From the cell containing the given text, extract its center point as (x, y) coordinate. 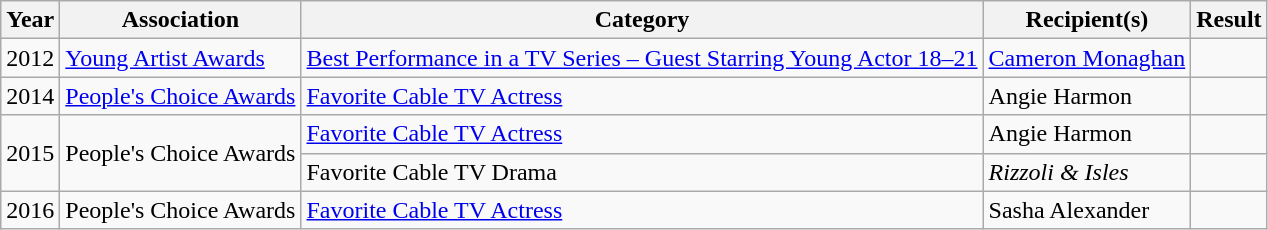
Association (180, 20)
2014 (30, 96)
Year (30, 20)
Rizzoli & Isles (1087, 172)
Best Performance in a TV Series – Guest Starring Young Actor 18–21 (642, 58)
Favorite Cable TV Drama (642, 172)
Cameron Monaghan (1087, 58)
Recipient(s) (1087, 20)
Result (1229, 20)
2016 (30, 210)
Young Artist Awards (180, 58)
Category (642, 20)
Sasha Alexander (1087, 210)
2015 (30, 153)
2012 (30, 58)
